Identify which cell holds the provided text, then report its [X, Y] central coordinate. 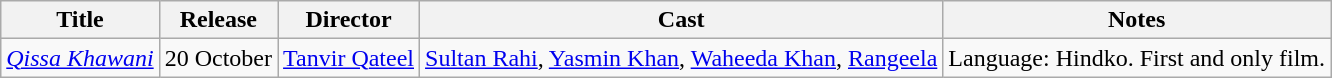
Sultan Rahi, Yasmin Khan, Waheeda Khan, Rangeela [682, 58]
Director [349, 20]
Tanvir Qateel [349, 58]
Language: Hindko. First and only film. [1137, 58]
20 October [218, 58]
Notes [1137, 20]
Qissa Khawani [80, 58]
Title [80, 20]
Release [218, 20]
Cast [682, 20]
